Extract the [X, Y] coordinate from the center of the cell holding the provided text.  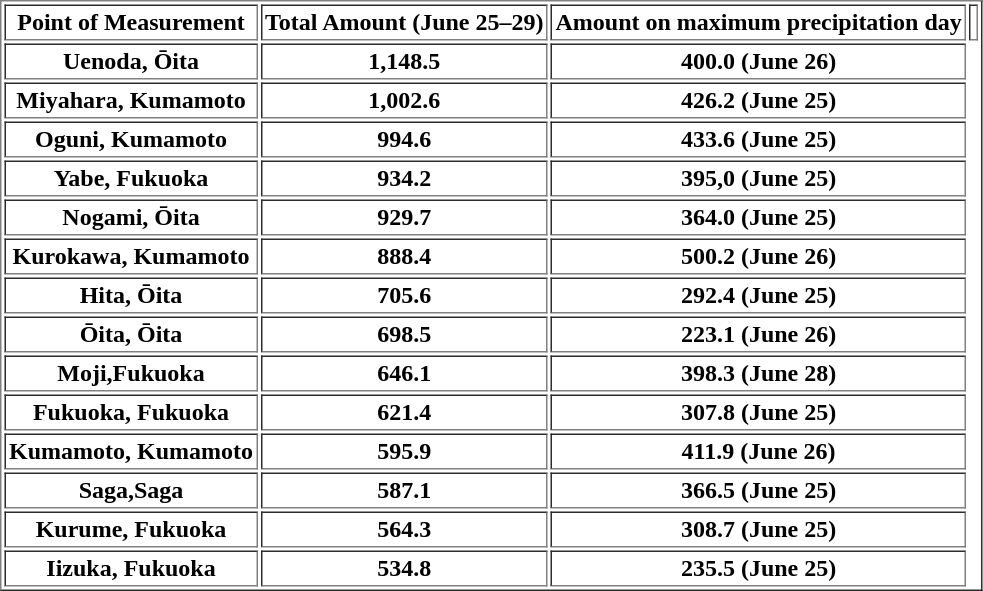
Amount on maximum precipitation day [758, 22]
1,002.6 [404, 100]
Kumamoto, Kumamoto [130, 452]
Uenoda, Ōita [130, 62]
Yabe, Fukuoka [130, 178]
888.4 [404, 256]
Fukuoka, Fukuoka [130, 412]
Hita, Ōita [130, 296]
621.4 [404, 412]
Oguni, Kumamoto [130, 140]
Iizuka, Fukuoka [130, 568]
Point of Measurement [130, 22]
Moji,Fukuoka [130, 374]
398.3 (June 28) [758, 374]
Saga,Saga [130, 490]
364.0 (June 25) [758, 218]
235.5 (June 25) [758, 568]
587.1 [404, 490]
564.3 [404, 530]
Miyahara, Kumamoto [130, 100]
1,148.5 [404, 62]
934.2 [404, 178]
994.6 [404, 140]
366.5 (June 25) [758, 490]
646.1 [404, 374]
500.2 (June 26) [758, 256]
308.7 (June 25) [758, 530]
Kurokawa, Kumamoto [130, 256]
698.5 [404, 334]
Nogami, Ōita [130, 218]
Kurume, Fukuoka [130, 530]
307.8 (June 25) [758, 412]
534.8 [404, 568]
929.7 [404, 218]
595.9 [404, 452]
223.1 (June 26) [758, 334]
400.0 (June 26) [758, 62]
292.4 (June 25) [758, 296]
411.9 (June 26) [758, 452]
Total Amount (June 25–29) [404, 22]
395,0 (June 25) [758, 178]
433.6 (June 25) [758, 140]
Ōita, Ōita [130, 334]
705.6 [404, 296]
426.2 (June 25) [758, 100]
